Locate the cell with the specified text and output its (X, Y) center coordinate. 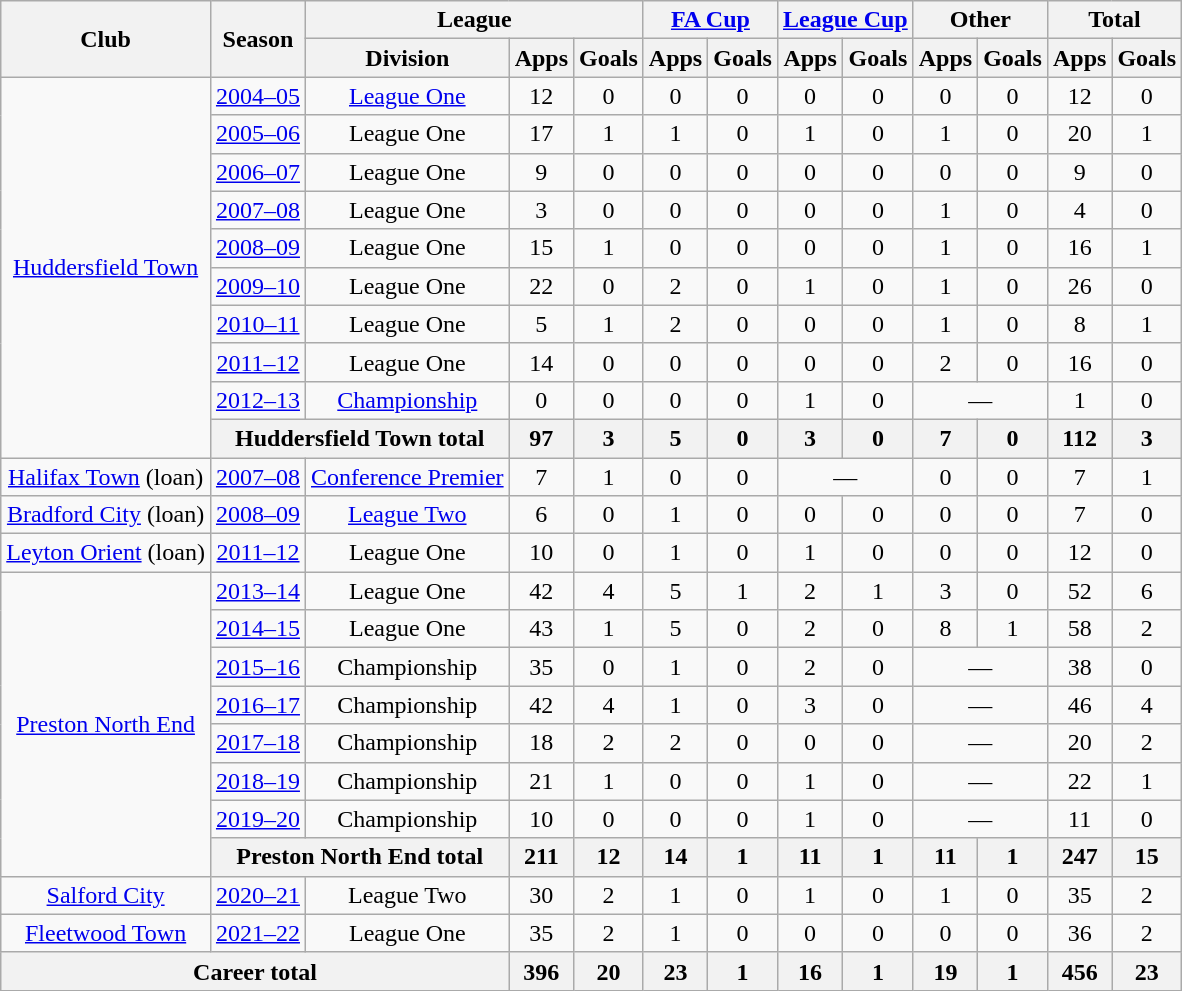
Halifax Town (loan) (106, 477)
2014–15 (258, 629)
Leyton Orient (loan) (106, 553)
League Cup (845, 20)
Conference Premier (407, 477)
Huddersfield Town (106, 268)
2015–16 (258, 667)
2010–11 (258, 324)
26 (1079, 286)
46 (1079, 705)
2004–05 (258, 96)
112 (1079, 438)
Total (1114, 20)
Huddersfield Town total (360, 438)
Bradford City (loan) (106, 515)
Division (407, 58)
18 (541, 743)
2019–20 (258, 819)
30 (541, 895)
2021–22 (258, 933)
2012–13 (258, 400)
FA Cup (710, 20)
38 (1079, 667)
Club (106, 39)
Preston North End (106, 724)
2016–17 (258, 705)
Fleetwood Town (106, 933)
Season (258, 39)
21 (541, 781)
League (474, 20)
2005–06 (258, 134)
43 (541, 629)
2018–19 (258, 781)
396 (541, 971)
36 (1079, 933)
19 (945, 971)
17 (541, 134)
456 (1079, 971)
97 (541, 438)
2006–07 (258, 172)
247 (1079, 857)
Preston North End total (360, 857)
Career total (255, 971)
2020–21 (258, 895)
2017–18 (258, 743)
2009–10 (258, 286)
Other (980, 20)
58 (1079, 629)
211 (541, 857)
2013–14 (258, 591)
52 (1079, 591)
Salford City (106, 895)
